From the cell containing the given text, extract its center point as (x, y) coordinate. 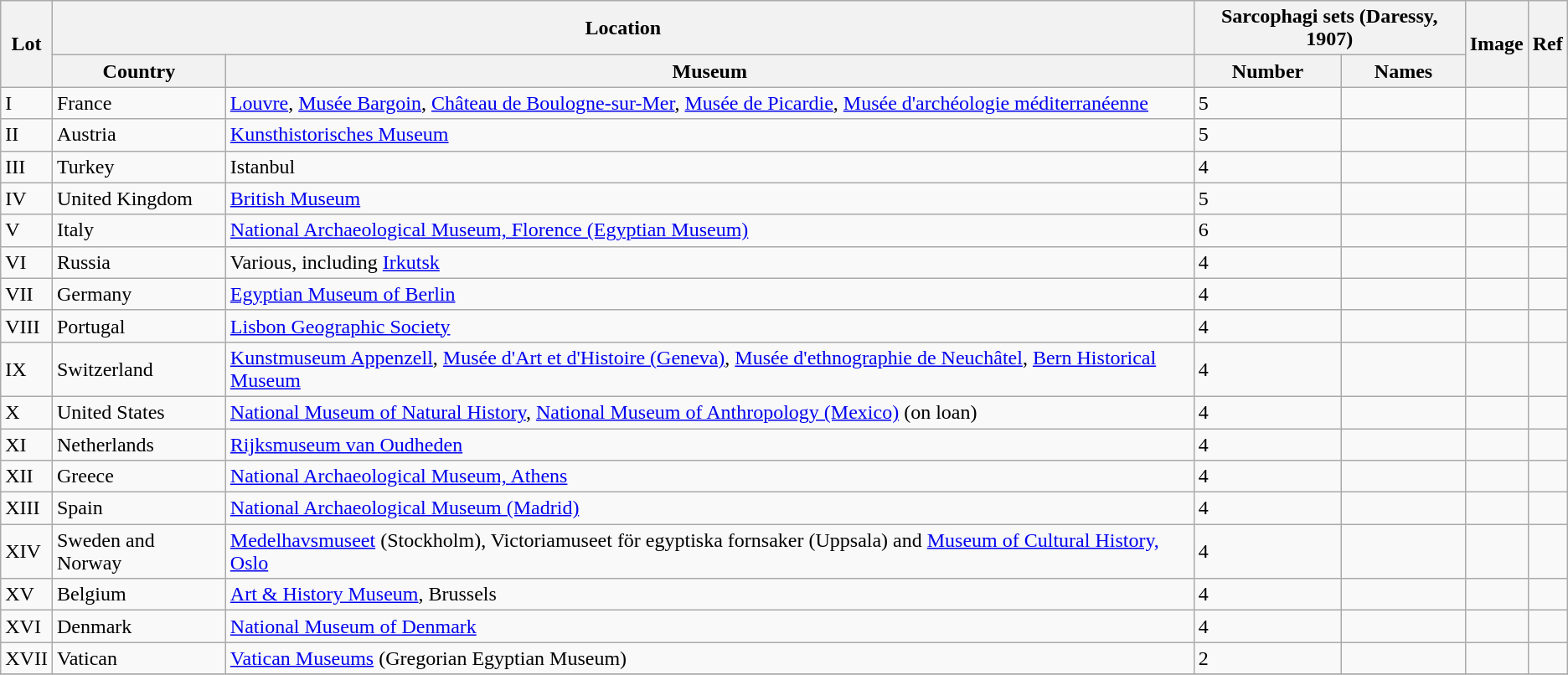
Museum (709, 71)
Kunstmuseum Appenzell, Musée d'Art et d'Histoire (Geneva), Musée d'ethnographie de Neuchâtel, Bern Historical Museum (709, 368)
Country (139, 71)
Lisbon Geographic Society (709, 326)
Names (1404, 71)
Louvre, Musée Bargoin, Château de Boulogne-sur-Mer, Musée de Picardie, Musée d'archéologie méditerranéenne (709, 103)
II (27, 135)
Germany (139, 294)
XIII (27, 508)
Vatican Museums (Gregorian Egyptian Museum) (709, 658)
2 (1268, 658)
National Archaeological Museum, Florence (Egyptian Museum) (709, 230)
Turkey (139, 167)
France (139, 103)
XIV (27, 551)
X (27, 412)
Lot (27, 44)
Egyptian Museum of Berlin (709, 294)
Vatican (139, 658)
Image (1496, 44)
XI (27, 445)
Medelhavsmuseet (Stockholm), Victoriamuseet för egyptiska fornsaker (Uppsala) and Museum of Cultural History, Oslo (709, 551)
Spain (139, 508)
United Kingdom (139, 198)
V (27, 230)
Denmark (139, 626)
Art & History Museum, Brussels (709, 595)
6 (1268, 230)
IX (27, 368)
XV (27, 595)
XVI (27, 626)
Portugal (139, 326)
United States (139, 412)
III (27, 167)
Russia (139, 262)
Rijksmuseum van Oudheden (709, 445)
National Archaeological Museum (Madrid) (709, 508)
Location (623, 28)
Various, including Irkutsk (709, 262)
Sweden and Norway (139, 551)
Austria (139, 135)
Kunsthistorisches Museum (709, 135)
Belgium (139, 595)
Istanbul (709, 167)
Ref (1548, 44)
National Museum of Natural History, National Museum of Anthropology (Mexico) (on loan) (709, 412)
Switzerland (139, 368)
Netherlands (139, 445)
VI (27, 262)
XII (27, 477)
XVII (27, 658)
VIII (27, 326)
Number (1268, 71)
British Museum (709, 198)
VII (27, 294)
Sarcophagi sets (Daressy, 1907) (1329, 28)
National Museum of Denmark (709, 626)
I (27, 103)
Italy (139, 230)
National Archaeological Museum, Athens (709, 477)
IV (27, 198)
Greece (139, 477)
